Return [x, y] of the center of cell containing provided text 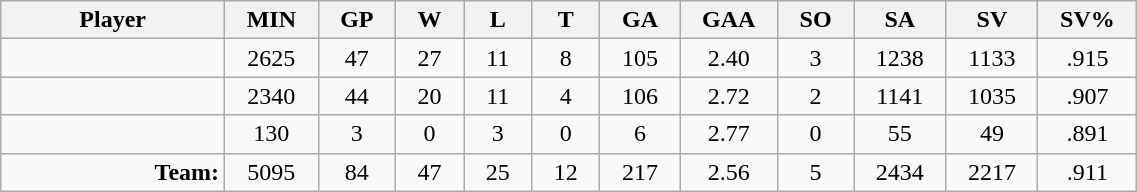
49 [992, 134]
2217 [992, 172]
L [498, 20]
Team: [113, 172]
1133 [992, 58]
6 [640, 134]
55 [900, 134]
106 [640, 96]
217 [640, 172]
2.77 [728, 134]
4 [566, 96]
MIN [272, 20]
8 [566, 58]
1238 [900, 58]
.891 [1088, 134]
GP [356, 20]
2.72 [728, 96]
2625 [272, 58]
27 [430, 58]
5095 [272, 172]
.907 [1088, 96]
T [566, 20]
84 [356, 172]
1035 [992, 96]
2434 [900, 172]
1141 [900, 96]
GAA [728, 20]
SA [900, 20]
25 [498, 172]
Player [113, 20]
SV% [1088, 20]
SO [816, 20]
12 [566, 172]
W [430, 20]
130 [272, 134]
.915 [1088, 58]
2340 [272, 96]
44 [356, 96]
2.56 [728, 172]
5 [816, 172]
.911 [1088, 172]
2 [816, 96]
105 [640, 58]
SV [992, 20]
GA [640, 20]
20 [430, 96]
2.40 [728, 58]
